For the text-containing cell, return its midpoint in (x, y) coordinate format. 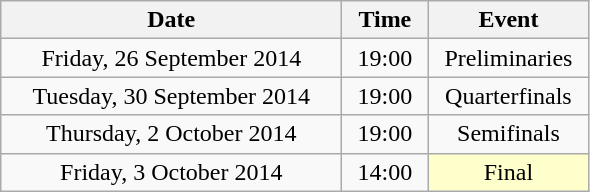
Semifinals (508, 134)
Date (172, 20)
Quarterfinals (508, 96)
Preliminaries (508, 58)
14:00 (385, 172)
Event (508, 20)
Time (385, 20)
Thursday, 2 October 2014 (172, 134)
Tuesday, 30 September 2014 (172, 96)
Final (508, 172)
Friday, 3 October 2014 (172, 172)
Friday, 26 September 2014 (172, 58)
